Identify which cell holds the provided text, then report its (X, Y) central coordinate. 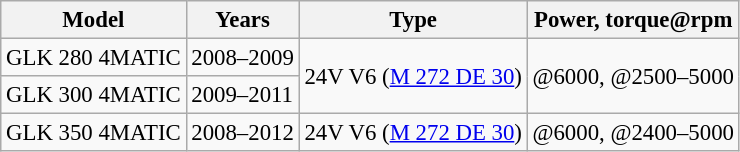
@6000, @2400–5000 (633, 133)
2008–2012 (242, 133)
GLK 350 4MATIC (94, 133)
GLK 280 4MATIC (94, 58)
Years (242, 20)
Type (413, 20)
2009–2011 (242, 95)
GLK 300 4MATIC (94, 95)
Power, torque@rpm (633, 20)
@6000, @2500–5000 (633, 76)
2008–2009 (242, 58)
Model (94, 20)
